From the cell containing the given text, extract its center point as (X, Y) coordinate. 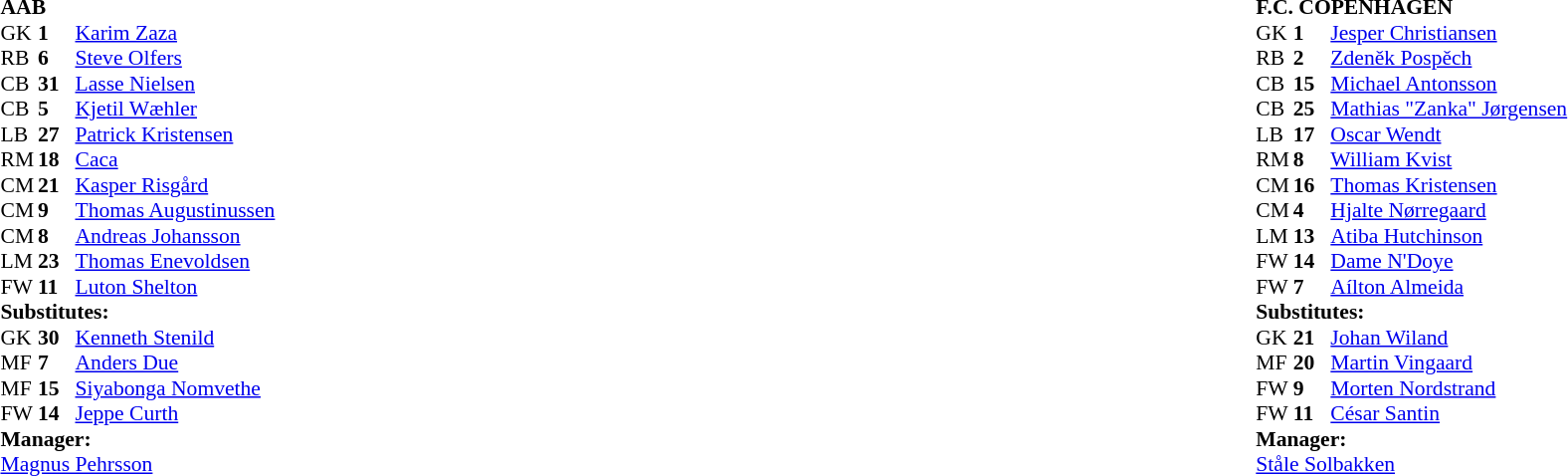
Steve Olfers (175, 59)
Oscar Wendt (1449, 134)
Johan Wiland (1449, 338)
Atiba Hutchinson (1449, 236)
William Kvist (1449, 160)
Zdeněk Pospěch (1449, 59)
25 (1312, 109)
16 (1312, 185)
Dame N'Doye (1449, 262)
Siyabonga Nomvethe (175, 388)
Thomas Enevoldsen (175, 262)
Lasse Nielsen (175, 84)
Morten Nordstrand (1449, 388)
Anders Due (175, 363)
5 (57, 109)
Aílton Almeida (1449, 287)
23 (57, 262)
Jesper Christiansen (1449, 33)
Caca (175, 160)
Kasper Risgård (175, 185)
20 (1312, 363)
6 (57, 59)
Luton Shelton (175, 287)
Karim Zaza (175, 33)
Thomas Augustinussen (175, 210)
César Santin (1449, 413)
31 (57, 84)
Michael Antonsson (1449, 84)
18 (57, 160)
27 (57, 134)
4 (1312, 210)
Andreas Johansson (175, 236)
17 (1312, 134)
Thomas Kristensen (1449, 185)
30 (57, 338)
Hjalte Nørregaard (1449, 210)
Patrick Kristensen (175, 134)
Kjetil Wæhler (175, 109)
Mathias "Zanka" Jørgensen (1449, 109)
Martin Vingaard (1449, 363)
2 (1312, 59)
Jeppe Curth (175, 413)
Kenneth Stenild (175, 338)
13 (1312, 236)
